Find where the given text appears and provide that cell's center as (x, y) coordinate. 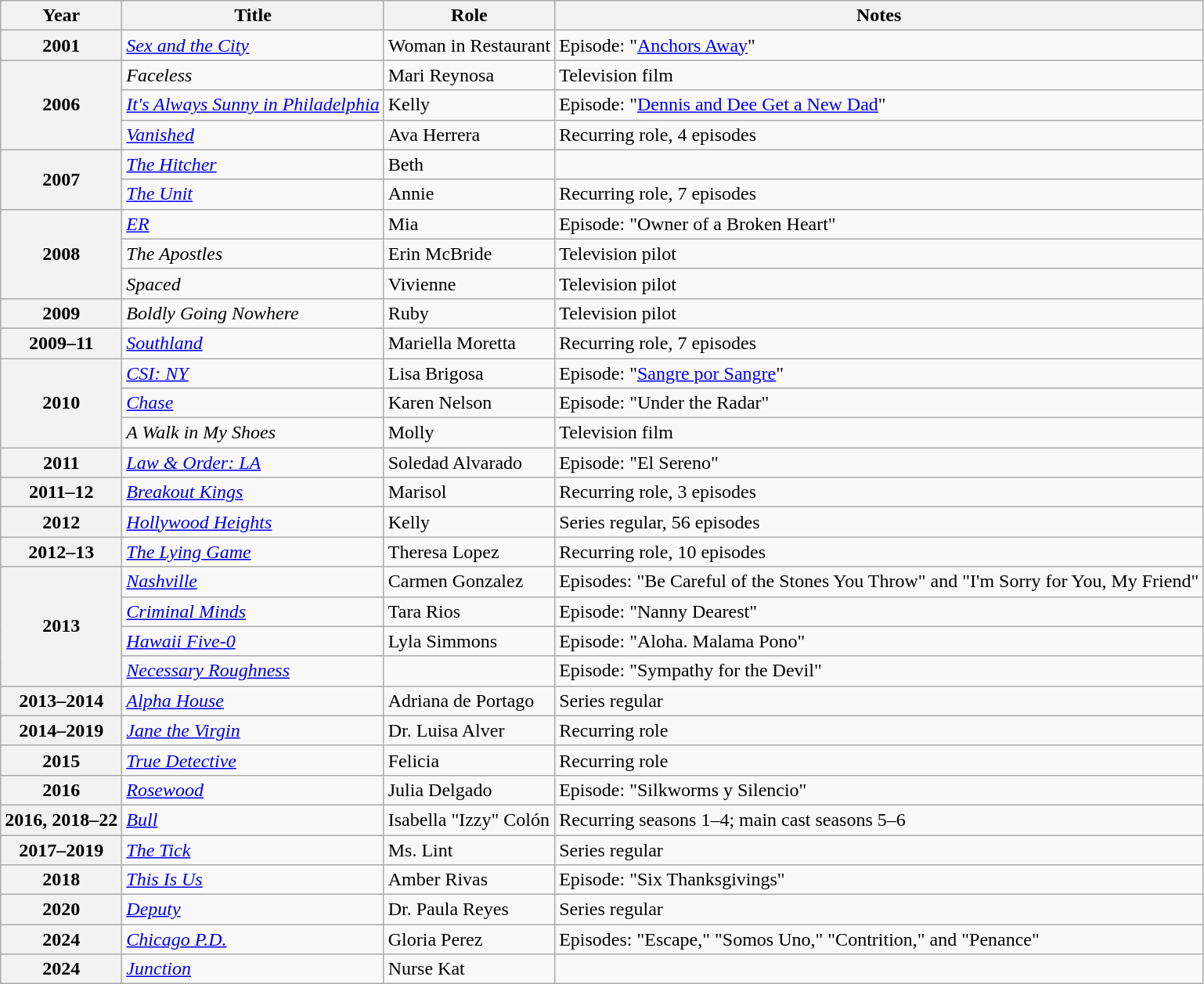
The Tick (253, 849)
2009–11 (61, 343)
Chicago P.D. (253, 939)
True Detective (253, 760)
2016 (61, 790)
This Is Us (253, 880)
Episode: "Anchors Away" (879, 45)
Gloria Perez (469, 939)
The Apostles (253, 254)
Isabella "Izzy" Colón (469, 820)
Vanished (253, 135)
Recurring role, 10 episodes (879, 552)
Episode: "Sangre por Sangre" (879, 373)
Mia (469, 224)
The Hitcher (253, 164)
2014–2019 (61, 730)
Nashville (253, 582)
2007 (61, 179)
Episode: "Dennis and Dee Get a New Dad" (879, 105)
Beth (469, 164)
Vivienne (469, 283)
Episode: "Silkworms y Silencio" (879, 790)
Felicia (469, 760)
2015 (61, 760)
Lisa Brigosa (469, 373)
Recurring seasons 1–4; main cast seasons 5–6 (879, 820)
2011 (61, 463)
Ms. Lint (469, 849)
Notes (879, 16)
Breakout Kings (253, 492)
Criminal Minds (253, 611)
Episode: "Sympathy for the Devil" (879, 671)
Deputy (253, 910)
Tara Rios (469, 611)
2013 (61, 626)
Hawaii Five-0 (253, 641)
Role (469, 16)
Recurring role, 4 episodes (879, 135)
Annie (469, 194)
Episode: "Aloha. Malama Pono" (879, 641)
Alpha House (253, 701)
Theresa Lopez (469, 552)
Woman in Restaurant (469, 45)
2008 (61, 254)
Mariella Moretta (469, 343)
Dr. Luisa Alver (469, 730)
2009 (61, 313)
Molly (469, 433)
It's Always Sunny in Philadelphia (253, 105)
Ava Herrera (469, 135)
Nurse Kat (469, 969)
Ruby (469, 313)
A Walk in My Shoes (253, 433)
The Unit (253, 194)
Junction (253, 969)
Adriana de Portago (469, 701)
Bull (253, 820)
Amber Rivas (469, 880)
Episodes: "Be Careful of the Stones You Throw" and "I'm Sorry for You, My Friend" (879, 582)
Episode: "Owner of a Broken Heart" (879, 224)
2012–13 (61, 552)
Mari Reynosa (469, 75)
Faceless (253, 75)
The Lying Game (253, 552)
2012 (61, 522)
2016, 2018–22 (61, 820)
Episode: "Under the Radar" (879, 403)
Lyla Simmons (469, 641)
2006 (61, 105)
Necessary Roughness (253, 671)
Year (61, 16)
2010 (61, 403)
Series regular, 56 episodes (879, 522)
2001 (61, 45)
Episode: "Nanny Dearest" (879, 611)
Southland (253, 343)
Episodes: "Escape," "Somos Uno," "Contrition," and "Penance" (879, 939)
Hollywood Heights (253, 522)
Dr. Paula Reyes (469, 910)
Soledad Alvarado (469, 463)
Episode: "El Sereno" (879, 463)
2017–2019 (61, 849)
Chase (253, 403)
Rosewood (253, 790)
CSI: NY (253, 373)
2013–2014 (61, 701)
Spaced (253, 283)
Recurring role, 3 episodes (879, 492)
Boldly Going Nowhere (253, 313)
2011–12 (61, 492)
Marisol (469, 492)
Sex and the City (253, 45)
Law & Order: LA (253, 463)
ER (253, 224)
Julia Delgado (469, 790)
Karen Nelson (469, 403)
2018 (61, 880)
Jane the Virgin (253, 730)
Title (253, 16)
2020 (61, 910)
Erin McBride (469, 254)
Carmen Gonzalez (469, 582)
Episode: "Six Thanksgivings" (879, 880)
